Identify which cell holds the provided text, then report its (x, y) central coordinate. 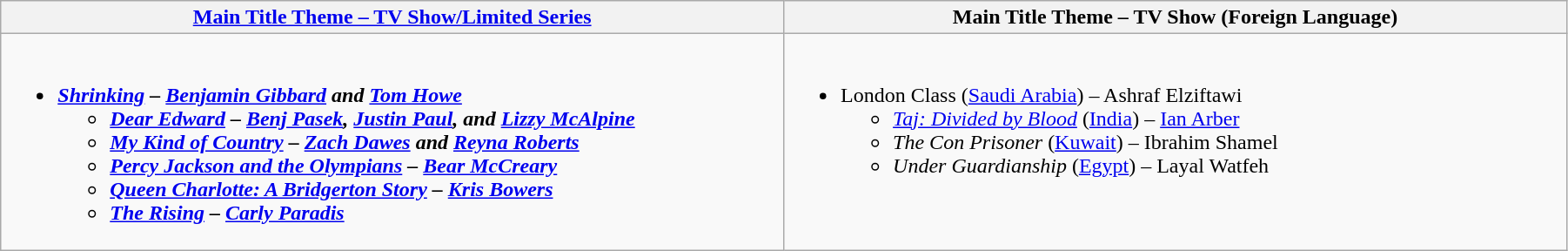
Main Title Theme – TV Show (Foreign Language) (1176, 17)
Main Title Theme – TV Show/Limited Series (392, 17)
